Detect which cell encompasses the target text, then output its [X, Y] center coordinate. 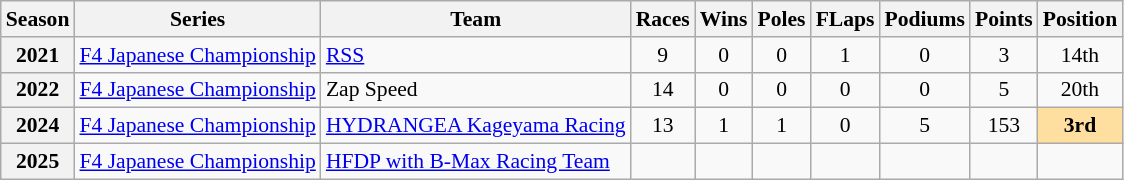
HYDRANGEA Kageyama Racing [476, 126]
Team [476, 19]
FLaps [846, 19]
9 [663, 55]
13 [663, 126]
Poles [781, 19]
153 [1004, 126]
Podiums [926, 19]
3 [1004, 55]
2021 [38, 55]
RSS [476, 55]
HFDP with B-Max Racing Team [476, 162]
14th [1080, 55]
3rd [1080, 126]
Position [1080, 19]
2022 [38, 90]
Series [197, 19]
2024 [38, 126]
Points [1004, 19]
14 [663, 90]
2025 [38, 162]
Wins [724, 19]
Season [38, 19]
Races [663, 19]
Zap Speed [476, 90]
20th [1080, 90]
